Pinpoint the cell where the given text exists, returning its [X, Y] midpoint coordinate. 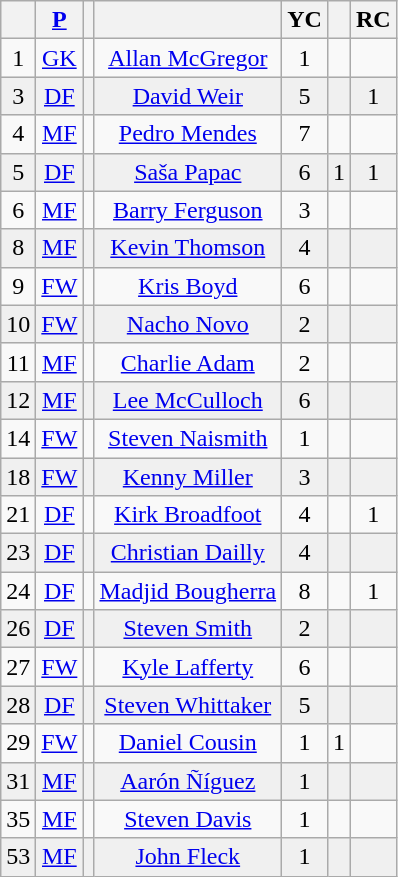
Kyle Lafferty [188, 667]
Daniel Cousin [188, 743]
Kris Boyd [188, 286]
53 [18, 857]
Lee McCulloch [188, 400]
P [60, 20]
Steven Smith [188, 629]
Kevin Thomson [188, 248]
Barry Ferguson [188, 210]
10 [18, 324]
Steven Naismith [188, 438]
Allan McGregor [188, 58]
Christian Dailly [188, 553]
Nacho Novo [188, 324]
Steven Davis [188, 819]
12 [18, 400]
27 [18, 667]
David Weir [188, 96]
9 [18, 286]
11 [18, 362]
23 [18, 553]
John Fleck [188, 857]
7 [305, 134]
18 [18, 477]
RC [373, 20]
29 [18, 743]
31 [18, 781]
Saša Papac [188, 172]
Pedro Mendes [188, 134]
35 [18, 819]
26 [18, 629]
GK [60, 58]
Charlie Adam [188, 362]
Aarón Ñíguez [188, 781]
21 [18, 515]
Steven Whittaker [188, 705]
YC [305, 20]
28 [18, 705]
Madjid Bougherra [188, 591]
Kenny Miller [188, 477]
24 [18, 591]
14 [18, 438]
Kirk Broadfoot [188, 515]
